From the cell containing the given text, extract its center point as [x, y] coordinate. 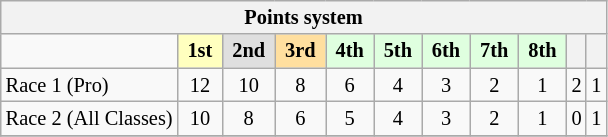
Points system [304, 17]
5 [350, 118]
2nd [248, 51]
3rd [300, 51]
0 [577, 118]
1st [200, 51]
12 [200, 85]
Race 1 (Pro) [90, 85]
5th [398, 51]
7th [494, 51]
8th [542, 51]
Race 2 (All Classes) [90, 118]
4th [350, 51]
6th [446, 51]
